Locate the cell with the specified text and output its (x, y) center coordinate. 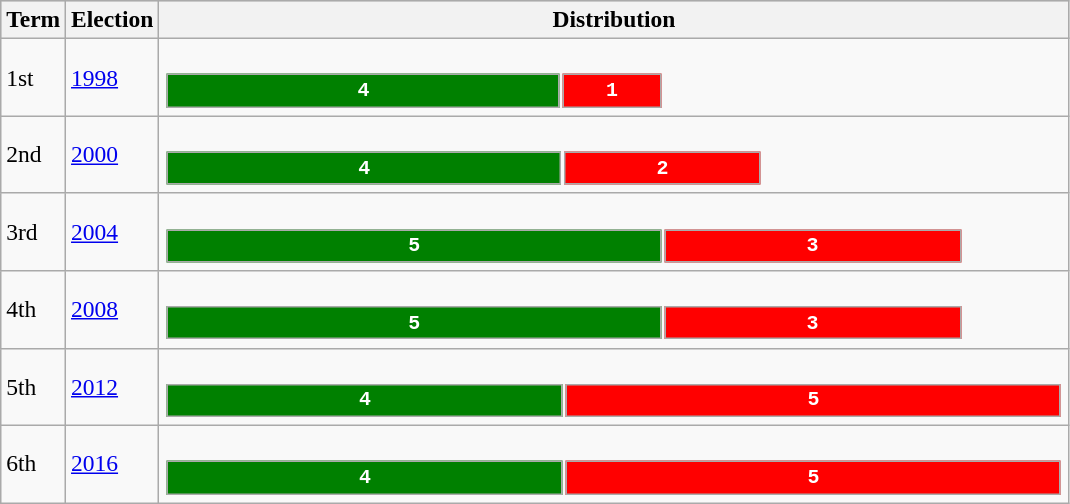
2016 (112, 464)
4th (34, 308)
1 (612, 90)
2012 (112, 386)
5th (34, 386)
Distribution (614, 19)
1998 (112, 76)
2nd (34, 154)
4 1 (614, 76)
2008 (112, 308)
2004 (112, 232)
2 (662, 168)
1st (34, 76)
3rd (34, 232)
4 2 (614, 154)
Election (112, 19)
Term (34, 19)
2000 (112, 154)
6th (34, 464)
